Detect which cell encompasses the target text, then output its (X, Y) center coordinate. 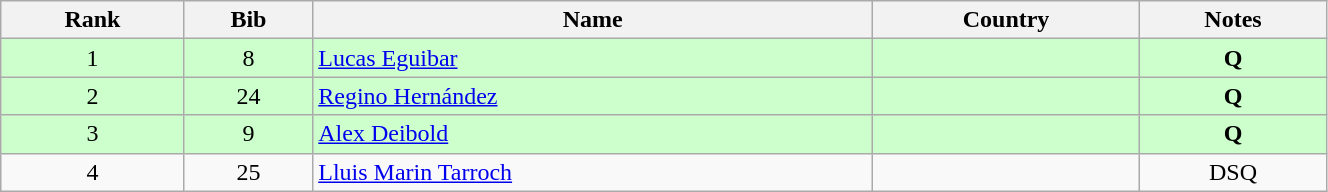
9 (248, 134)
Rank (92, 20)
DSQ (1234, 172)
2 (92, 96)
4 (92, 172)
1 (92, 58)
Regino Hernández (593, 96)
Lucas Eguibar (593, 58)
Name (593, 20)
25 (248, 172)
Country (1006, 20)
3 (92, 134)
24 (248, 96)
Lluis Marin Tarroch (593, 172)
8 (248, 58)
Alex Deibold (593, 134)
Notes (1234, 20)
Bib (248, 20)
